Return [X, Y] of the center of cell containing provided text 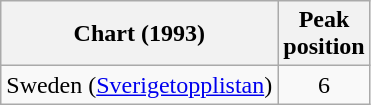
Chart (1993) [140, 34]
6 [324, 85]
Sweden (Sverigetopplistan) [140, 85]
Peakposition [324, 34]
